Pinpoint the cell where the given text exists, returning its (X, Y) midpoint coordinate. 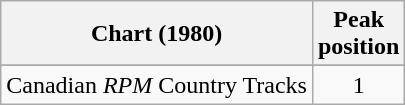
1 (358, 85)
Peakposition (358, 34)
Chart (1980) (157, 34)
Canadian RPM Country Tracks (157, 85)
